Output the (x, y) coordinate of the center of the cell containing the given text.  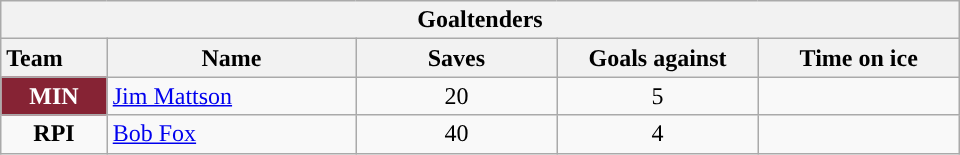
Jim Mattson (232, 96)
5 (658, 96)
Saves (456, 58)
Team (54, 58)
RPI (54, 134)
20 (456, 96)
Bob Fox (232, 134)
4 (658, 134)
Name (232, 58)
40 (456, 134)
Goals against (658, 58)
Goaltenders (480, 20)
Time on ice (858, 58)
MIN (54, 96)
